Extract the (x, y) coordinate from the center of the cell holding the provided text.  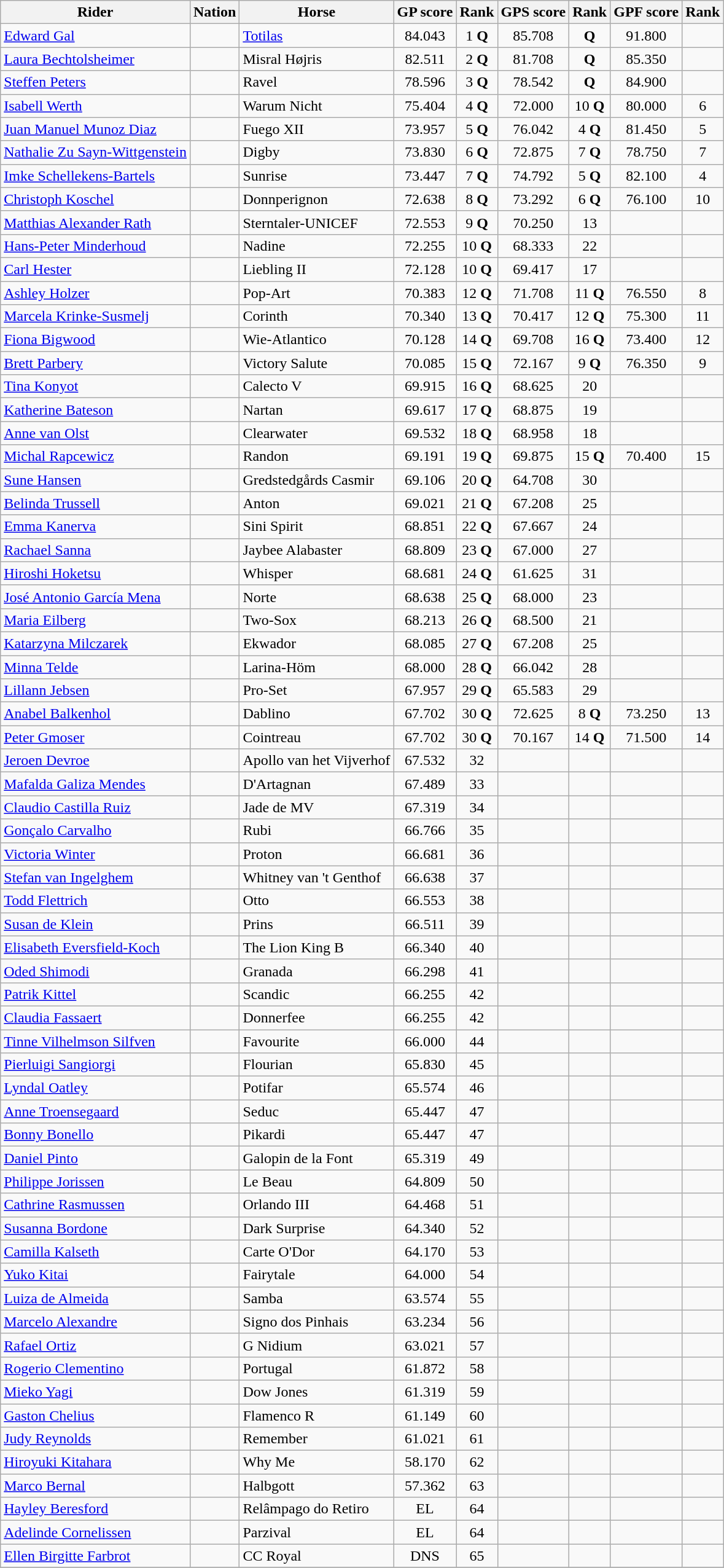
Apollo van het Vijverhof (317, 761)
63.574 (425, 1298)
Samba (317, 1298)
Nartan (317, 410)
72.128 (425, 269)
Rafael Ortiz (96, 1345)
50 (477, 1182)
70.383 (425, 293)
70.250 (533, 222)
Whitney van 't Genthof (317, 877)
Tinne Vilhelmson Silfven (96, 1041)
Carte O'Dor (317, 1252)
36 (477, 854)
68.809 (425, 550)
Scandic (317, 994)
3 Q (477, 82)
70.417 (533, 316)
Luiza de Almeida (96, 1298)
66.000 (425, 1041)
69.915 (425, 386)
68.875 (533, 410)
67.000 (533, 550)
23 Q (477, 550)
Rogerio Clementino (96, 1368)
15 (703, 457)
24 (590, 527)
Pierluigi Sangiorgi (96, 1065)
Cathrine Rasmussen (96, 1205)
81.450 (646, 129)
61 (477, 1439)
70.400 (646, 457)
Marco Bernal (96, 1486)
57.362 (425, 1486)
CC Royal (317, 1556)
81.708 (533, 59)
55 (477, 1298)
Gredstedgårds Casmir (317, 480)
64.809 (425, 1182)
Liebling II (317, 269)
Steffen Peters (96, 82)
Mafalda Galiza Mendes (96, 784)
Elisabeth Eversfield-Koch (96, 947)
Fiona Bigwood (96, 340)
20 Q (477, 480)
66.638 (425, 877)
Rider (96, 12)
18 (590, 433)
84.043 (425, 36)
22 Q (477, 527)
78.750 (646, 152)
91.800 (646, 36)
Imke Schellekens-Bartels (96, 176)
Victoria Winter (96, 854)
69.191 (425, 457)
Otto (317, 901)
Dablino (317, 714)
27 Q (477, 643)
57 (477, 1345)
80.000 (646, 106)
Jaybee Alabaster (317, 550)
Whisper (317, 573)
69.021 (425, 503)
28 Q (477, 667)
70.085 (425, 363)
Wie-Atlantico (317, 340)
Claudia Fassaert (96, 1017)
30 (590, 480)
67.319 (425, 807)
20 (590, 386)
Favourite (317, 1041)
GPF score (646, 12)
68.333 (533, 246)
68.681 (425, 573)
38 (477, 901)
10 (703, 199)
Galopin de la Font (317, 1158)
72.625 (533, 714)
DNS (425, 1556)
26 Q (477, 620)
Rachael Sanna (96, 550)
29 Q (477, 691)
58 (477, 1368)
Laura Bechtolsheimer (96, 59)
18 Q (477, 433)
58.170 (425, 1462)
61.021 (425, 1439)
68.625 (533, 386)
5 (703, 129)
Isabell Werth (96, 106)
66.511 (425, 924)
GPS score (533, 12)
68.958 (533, 433)
Prins (317, 924)
69.417 (533, 269)
Sunrise (317, 176)
19 (590, 410)
Sterntaler-UNICEF (317, 222)
66.340 (425, 947)
Michal Rapcewicz (96, 457)
Portugal (317, 1368)
65.574 (425, 1088)
35 (477, 831)
84.900 (646, 82)
9 (703, 363)
Rubi (317, 831)
13 Q (477, 316)
Hayley Beresford (96, 1509)
Anabel Balkenhol (96, 714)
76.550 (646, 293)
Totilas (317, 36)
Ashley Holzer (96, 293)
67.957 (425, 691)
Norte (317, 597)
Two-Sox (317, 620)
Susanna Bordone (96, 1228)
76.100 (646, 199)
76.042 (533, 129)
71.500 (646, 737)
82.511 (425, 59)
Clearwater (317, 433)
Corinth (317, 316)
Sini Spirit (317, 527)
72.875 (533, 152)
17 (590, 269)
63.021 (425, 1345)
Granada (317, 971)
Hans-Peter Minderhoud (96, 246)
63.234 (425, 1322)
Maria Eilberg (96, 620)
73.250 (646, 714)
Matthias Alexander Rath (96, 222)
45 (477, 1065)
76.350 (646, 363)
23 (590, 597)
Emma Kanerva (96, 527)
6 (703, 106)
64.468 (425, 1205)
José Antonio García Mena (96, 597)
66.553 (425, 901)
G Nidium (317, 1345)
Digby (317, 152)
73.400 (646, 340)
Relâmpago do Retiro (317, 1509)
7 (703, 152)
72.638 (425, 199)
Patrik Kittel (96, 994)
Marcela Krinke-Susmelj (96, 316)
14 (703, 737)
Brett Parbery (96, 363)
Judy Reynolds (96, 1439)
61.872 (425, 1368)
Donnerfee (317, 1017)
Fuego XII (317, 129)
21 (590, 620)
Anne Troensegaard (96, 1111)
Todd Flettrich (96, 901)
25 Q (477, 597)
64.000 (425, 1275)
The Lion King B (317, 947)
69.532 (425, 433)
46 (477, 1088)
Remember (317, 1439)
Christoph Koschel (96, 199)
Cointreau (317, 737)
64.170 (425, 1252)
75.404 (425, 106)
29 (590, 691)
Larina-Höm (317, 667)
53 (477, 1252)
12 (703, 340)
62 (477, 1462)
67.667 (533, 527)
52 (477, 1228)
Pro-Set (317, 691)
Gaston Chelius (96, 1415)
Donnperignon (317, 199)
Carl Hester (96, 269)
Pop-Art (317, 293)
Ellen Birgitte Farbrot (96, 1556)
Horse (317, 12)
68.213 (425, 620)
Orlando III (317, 1205)
70.167 (533, 737)
63 (477, 1486)
Katherine Bateson (96, 410)
40 (477, 947)
Halbgott (317, 1486)
Nation (214, 12)
65 (477, 1556)
60 (477, 1415)
Mieko Yagi (96, 1392)
59 (477, 1392)
Stefan van Ingelghem (96, 877)
82.100 (646, 176)
66.042 (533, 667)
44 (477, 1041)
67.489 (425, 784)
Signo dos Pinhais (317, 1322)
Nathalie Zu Sayn-Wittgenstein (96, 152)
66.681 (425, 854)
8 (703, 293)
78.542 (533, 82)
Tina Konyot (96, 386)
Fairytale (317, 1275)
69.617 (425, 410)
Victory Salute (317, 363)
73.830 (425, 152)
2 Q (477, 59)
Dark Surprise (317, 1228)
Seduc (317, 1111)
Le Beau (317, 1182)
Ekwador (317, 643)
Daniel Pinto (96, 1158)
74.792 (533, 176)
28 (590, 667)
Calecto V (317, 386)
69.708 (533, 340)
61.149 (425, 1415)
37 (477, 877)
66.766 (425, 831)
64.340 (425, 1228)
Peter Gmoser (96, 737)
11 (703, 316)
11 Q (590, 293)
85.350 (646, 59)
70.340 (425, 316)
67.532 (425, 761)
Claudio Castilla Ruiz (96, 807)
65.319 (425, 1158)
Hiroyuki Kitahara (96, 1462)
68.638 (425, 597)
21 Q (477, 503)
Camilla Kalseth (96, 1252)
Juan Manuel Munoz Diaz (96, 129)
51 (477, 1205)
73.957 (425, 129)
Jade de MV (317, 807)
Belinda Trussell (96, 503)
Flourian (317, 1065)
Ravel (317, 82)
75.300 (646, 316)
71.708 (533, 293)
64.708 (533, 480)
Why Me (317, 1462)
Minna Telde (96, 667)
Edward Gal (96, 36)
Sune Hansen (96, 480)
27 (590, 550)
72.167 (533, 363)
68.085 (425, 643)
Parzival (317, 1532)
85.708 (533, 36)
39 (477, 924)
Marcelo Alexandre (96, 1322)
Nadine (317, 246)
Gonçalo Carvalho (96, 831)
34 (477, 807)
56 (477, 1322)
Katarzyna Milczarek (96, 643)
Oded Shimodi (96, 971)
Potifar (317, 1088)
Randon (317, 457)
22 (590, 246)
Yuko Kitai (96, 1275)
66.298 (425, 971)
Warum Nicht (317, 106)
33 (477, 784)
D'Artagnan (317, 784)
Pikardi (317, 1135)
54 (477, 1275)
78.596 (425, 82)
Proton (317, 854)
Lillann Jebsen (96, 691)
41 (477, 971)
Susan de Klein (96, 924)
Flamenco R (317, 1415)
Lyndal Oatley (96, 1088)
72.553 (425, 222)
Philippe Jorissen (96, 1182)
65.830 (425, 1065)
69.875 (533, 457)
Bonny Bonello (96, 1135)
GP score (425, 12)
72.255 (425, 246)
17 Q (477, 410)
72.000 (533, 106)
Adelinde Cornelissen (96, 1532)
Dow Jones (317, 1392)
65.583 (533, 691)
Anton (317, 503)
4 (703, 176)
70.128 (425, 340)
Hiroshi Hoketsu (96, 573)
69.106 (425, 480)
68.851 (425, 527)
68.500 (533, 620)
61.625 (533, 573)
24 Q (477, 573)
73.447 (425, 176)
49 (477, 1158)
1 Q (477, 36)
Anne van Olst (96, 433)
31 (590, 573)
Misral Højris (317, 59)
19 Q (477, 457)
61.319 (425, 1392)
Jeroen Devroe (96, 761)
73.292 (533, 199)
32 (477, 761)
